Capture the cell that displays the provided text and extract its (x, y) central coordinate. 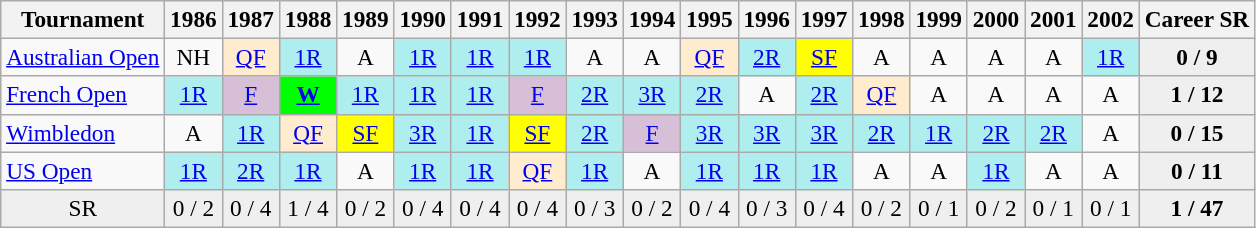
Tournament (83, 19)
1992 (538, 19)
1999 (938, 19)
W (308, 95)
US Open (83, 170)
0 / 11 (1196, 170)
2002 (1110, 19)
1 / 47 (1196, 208)
1993 (594, 19)
NH (194, 57)
Australian Open (83, 57)
1998 (882, 19)
1997 (824, 19)
2001 (1054, 19)
0 / 15 (1196, 133)
1991 (480, 19)
2000 (996, 19)
1996 (766, 19)
0 / 9 (1196, 57)
SR (83, 208)
1986 (194, 19)
1987 (250, 19)
French Open (83, 95)
1990 (422, 19)
1995 (710, 19)
1 / 12 (1196, 95)
1988 (308, 19)
1 / 4 (308, 208)
1994 (652, 19)
Wimbledon (83, 133)
Career SR (1196, 19)
1989 (366, 19)
